For the text-containing cell, return its midpoint in (X, Y) coordinate format. 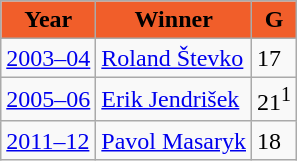
2003–04 (48, 58)
Roland Števko (174, 58)
Pavol Masaryk (174, 140)
2011–12 (48, 140)
18 (274, 140)
17 (274, 58)
G (274, 20)
211 (274, 100)
Erik Jendrišek (174, 100)
Winner (174, 20)
2005–06 (48, 100)
Year (48, 20)
